Scan for the cell matching the given text and deliver its (X, Y) coordinate at center. 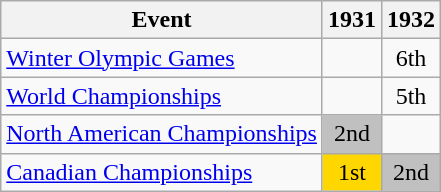
6th (412, 58)
World Championships (162, 96)
1st (352, 172)
5th (412, 96)
1932 (412, 20)
Canadian Championships (162, 172)
North American Championships (162, 134)
Winter Olympic Games (162, 58)
1931 (352, 20)
Event (162, 20)
